Extract the (X, Y) coordinate from the center of the cell holding the provided text.  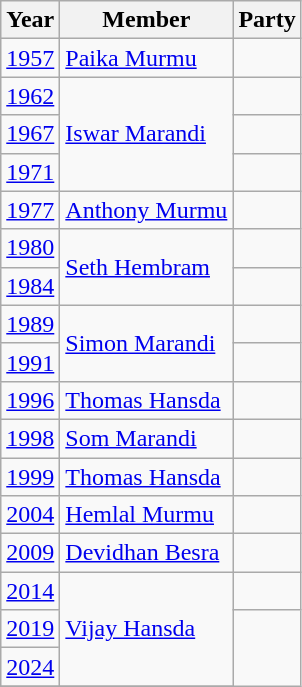
Iswar Marandi (146, 134)
2019 (30, 629)
2004 (30, 515)
1957 (30, 58)
2009 (30, 553)
Vijay Hansda (146, 629)
Party (267, 20)
1989 (30, 324)
1996 (30, 400)
Simon Marandi (146, 343)
Som Marandi (146, 438)
2024 (30, 667)
Year (30, 20)
1999 (30, 477)
2014 (30, 591)
1971 (30, 172)
1991 (30, 362)
Devidhan Besra (146, 553)
Anthony Murmu (146, 210)
1977 (30, 210)
Member (146, 20)
1962 (30, 96)
Seth Hembram (146, 267)
Hemlal Murmu (146, 515)
1967 (30, 134)
Paika Murmu (146, 58)
1984 (30, 286)
1998 (30, 438)
1980 (30, 248)
